Provide the (X, Y) coordinate of the cell's center where the given text is located.  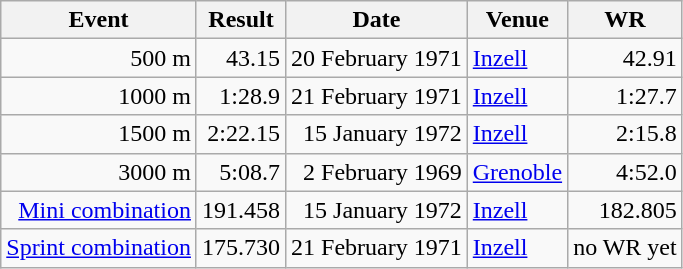
500 m (99, 58)
1500 m (99, 134)
WR (626, 20)
42.91 (626, 58)
182.805 (626, 210)
Sprint combination (99, 248)
Venue (517, 20)
1:28.9 (240, 96)
2:15.8 (626, 134)
3000 m (99, 172)
Date (377, 20)
Result (240, 20)
no WR yet (626, 248)
Mini combination (99, 210)
5:08.7 (240, 172)
Event (99, 20)
1000 m (99, 96)
1:27.7 (626, 96)
175.730 (240, 248)
191.458 (240, 210)
2:22.15 (240, 134)
Grenoble (517, 172)
20 February 1971 (377, 58)
43.15 (240, 58)
2 February 1969 (377, 172)
4:52.0 (626, 172)
